Search for the cell housing the specified text and yield its (X, Y) center coordinate. 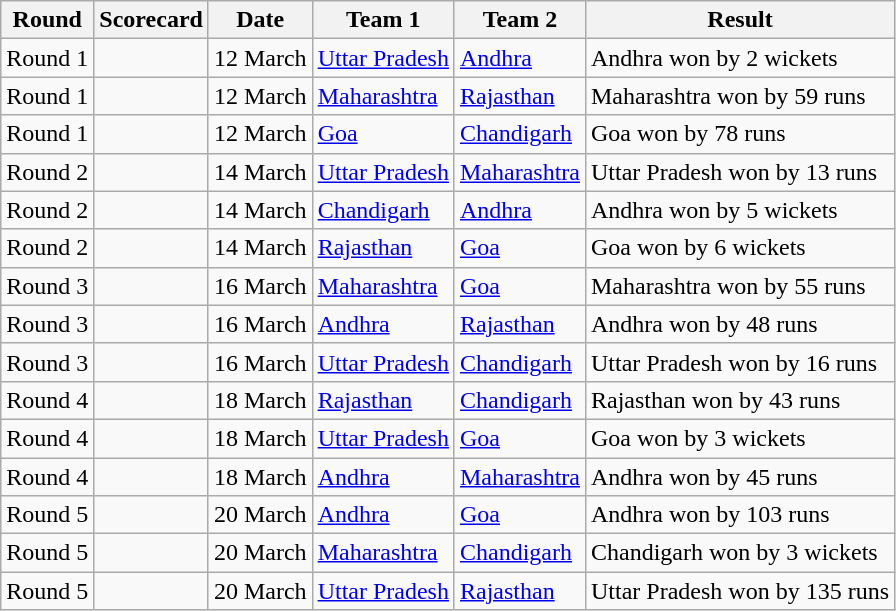
Chandigarh won by 3 wickets (740, 553)
Scorecard (152, 20)
Team 1 (383, 20)
Uttar Pradesh won by 135 runs (740, 591)
Andhra won by 48 runs (740, 324)
Team 2 (520, 20)
Rajasthan won by 43 runs (740, 400)
Andhra won by 5 wickets (740, 210)
Round (48, 20)
Uttar Pradesh won by 16 runs (740, 362)
Uttar Pradesh won by 13 runs (740, 172)
Goa won by 6 wickets (740, 248)
Maharashtra won by 59 runs (740, 96)
Goa won by 78 runs (740, 134)
Andhra won by 2 wickets (740, 58)
Andhra won by 103 runs (740, 515)
Goa won by 3 wickets (740, 438)
Maharashtra won by 55 runs (740, 286)
Result (740, 20)
Andhra won by 45 runs (740, 477)
Date (260, 20)
